Locate the cell with the specified text and output its (X, Y) center coordinate. 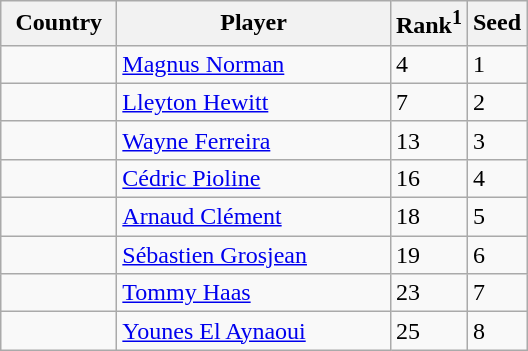
Wayne Ferreira (254, 140)
2 (496, 102)
8 (496, 331)
Younes El Aynaoui (254, 331)
3 (496, 140)
18 (428, 217)
Cédric Pioline (254, 178)
Country (59, 24)
Player (254, 24)
Arnaud Clément (254, 217)
23 (428, 293)
19 (428, 255)
Sébastien Grosjean (254, 255)
1 (496, 64)
Seed (496, 24)
16 (428, 178)
5 (496, 217)
Tommy Haas (254, 293)
6 (496, 255)
13 (428, 140)
25 (428, 331)
Magnus Norman (254, 64)
Rank1 (428, 24)
Lleyton Hewitt (254, 102)
